Detect which cell encompasses the target text, then output its (X, Y) center coordinate. 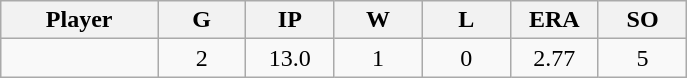
W (378, 20)
0 (466, 58)
13.0 (290, 58)
L (466, 20)
SO (642, 20)
5 (642, 58)
1 (378, 58)
2 (202, 58)
G (202, 20)
2.77 (554, 58)
Player (80, 20)
IP (290, 20)
ERA (554, 20)
